For the text-containing cell, return its midpoint in (x, y) coordinate format. 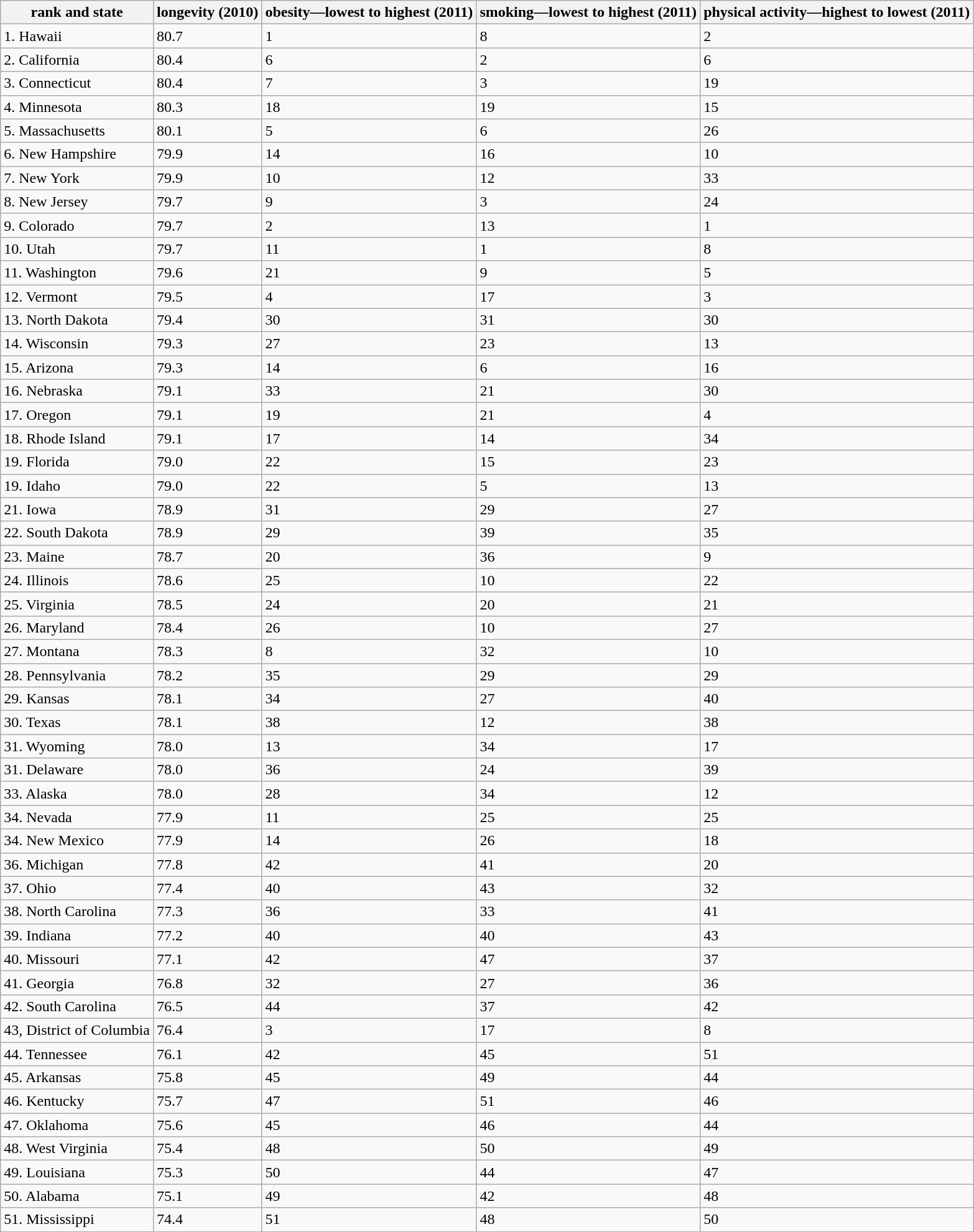
40. Missouri (77, 959)
78.4 (207, 628)
76.4 (207, 1030)
9. Colorado (77, 225)
48. West Virginia (77, 1149)
44. Tennessee (77, 1054)
33. Alaska (77, 794)
49. Louisiana (77, 1172)
79.4 (207, 320)
13. North Dakota (77, 320)
43, District of Columbia (77, 1030)
78.7 (207, 557)
77.3 (207, 912)
76.8 (207, 983)
6. New Hampshire (77, 154)
75.8 (207, 1078)
physical activity—highest to lowest (2011) (837, 12)
76.5 (207, 1006)
17. Oregon (77, 415)
rank and state (77, 12)
37. Ohio (77, 888)
78.2 (207, 675)
77.4 (207, 888)
1. Hawaii (77, 36)
21. Iowa (77, 509)
23. Maine (77, 557)
42. South Carolina (77, 1006)
75.6 (207, 1125)
50. Alabama (77, 1196)
longevity (2010) (207, 12)
77.8 (207, 864)
4. Minnesota (77, 107)
80.1 (207, 131)
30. Texas (77, 723)
46. Kentucky (77, 1101)
80.7 (207, 36)
80.3 (207, 107)
26. Maryland (77, 628)
41. Georgia (77, 983)
3. Connecticut (77, 83)
5. Massachusetts (77, 131)
75.1 (207, 1196)
34. New Mexico (77, 841)
36. Michigan (77, 864)
15. Arizona (77, 368)
77.1 (207, 959)
14. Wisconsin (77, 344)
75.3 (207, 1172)
10. Utah (77, 249)
76.1 (207, 1054)
78.5 (207, 604)
7 (369, 83)
25. Virginia (77, 604)
smoking—lowest to highest (2011) (588, 12)
78.3 (207, 651)
39. Indiana (77, 935)
22. South Dakota (77, 533)
12. Vermont (77, 297)
27. Montana (77, 651)
18. Rhode Island (77, 438)
8. New Jersey (77, 201)
31. Delaware (77, 770)
77.2 (207, 935)
28 (369, 794)
34. Nevada (77, 817)
74.4 (207, 1220)
79.5 (207, 297)
11. Washington (77, 272)
47. Oklahoma (77, 1125)
45. Arkansas (77, 1078)
38. North Carolina (77, 912)
78.6 (207, 580)
75.4 (207, 1149)
51. Mississippi (77, 1220)
19. Florida (77, 462)
7. New York (77, 178)
29. Kansas (77, 699)
79.6 (207, 272)
28. Pennsylvania (77, 675)
75.7 (207, 1101)
24. Illinois (77, 580)
19. Idaho (77, 486)
obesity—lowest to highest (2011) (369, 12)
2. California (77, 60)
16. Nebraska (77, 391)
31. Wyoming (77, 746)
